Find where the given text appears and provide that cell's center as [x, y] coordinate. 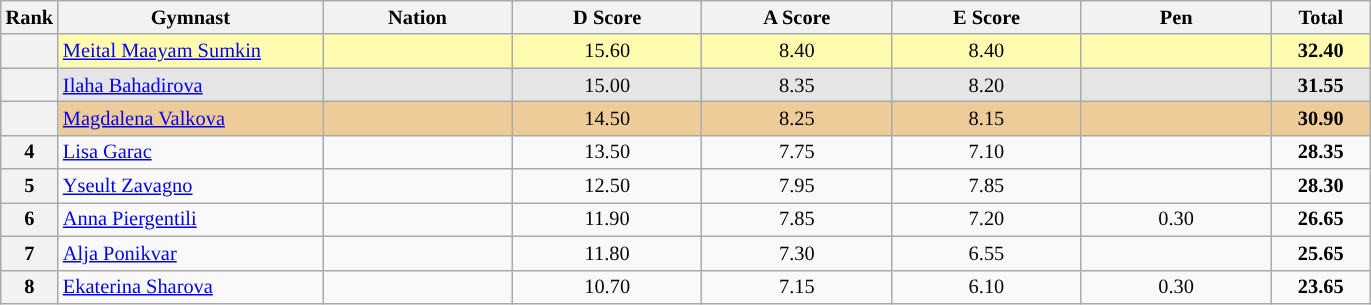
Ilaha Bahadirova [190, 85]
13.50 [607, 152]
Ekaterina Sharova [190, 287]
Anna Piergentili [190, 219]
30.90 [1321, 118]
6.55 [987, 253]
32.40 [1321, 51]
8.35 [797, 85]
A Score [797, 17]
15.00 [607, 85]
7.15 [797, 287]
8 [30, 287]
6 [30, 219]
Yseult Zavagno [190, 186]
Total [1321, 17]
D Score [607, 17]
26.65 [1321, 219]
7 [30, 253]
28.30 [1321, 186]
7.10 [987, 152]
25.65 [1321, 253]
31.55 [1321, 85]
7.20 [987, 219]
11.80 [607, 253]
4 [30, 152]
12.50 [607, 186]
Magdalena Valkova [190, 118]
5 [30, 186]
8.20 [987, 85]
7.30 [797, 253]
Gymnast [190, 17]
Lisa Garac [190, 152]
28.35 [1321, 152]
Nation [418, 17]
7.95 [797, 186]
6.10 [987, 287]
8.25 [797, 118]
Rank [30, 17]
7.75 [797, 152]
Meital Maayam Sumkin [190, 51]
15.60 [607, 51]
Pen [1176, 17]
E Score [987, 17]
10.70 [607, 287]
Alja Ponikvar [190, 253]
23.65 [1321, 287]
14.50 [607, 118]
8.15 [987, 118]
11.90 [607, 219]
